Detect which cell encompasses the target text, then output its [x, y] center coordinate. 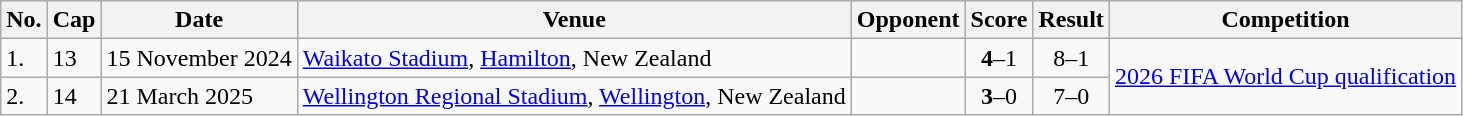
Date [199, 20]
21 March 2025 [199, 96]
Cap [74, 20]
13 [74, 58]
4–1 [999, 58]
Waikato Stadium, Hamilton, New Zealand [574, 58]
2. [24, 96]
14 [74, 96]
Competition [1285, 20]
15 November 2024 [199, 58]
Result [1071, 20]
7–0 [1071, 96]
1. [24, 58]
Wellington Regional Stadium, Wellington, New Zealand [574, 96]
3–0 [999, 96]
Score [999, 20]
Opponent [908, 20]
8–1 [1071, 58]
No. [24, 20]
Venue [574, 20]
2026 FIFA World Cup qualification [1285, 77]
